Search for the cell housing the specified text and yield its (x, y) center coordinate. 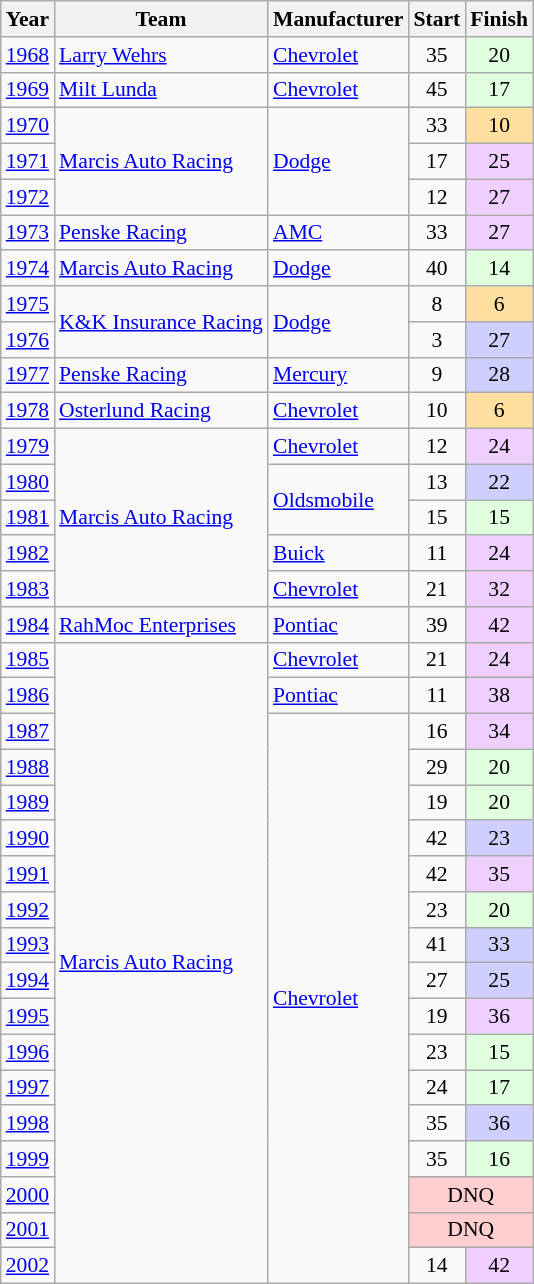
1975 (28, 304)
Buick (338, 554)
1969 (28, 90)
1999 (28, 1159)
8 (436, 304)
32 (499, 589)
2001 (28, 1230)
1982 (28, 554)
40 (436, 269)
1978 (28, 411)
1989 (28, 803)
1994 (28, 981)
1988 (28, 767)
Finish (499, 19)
1983 (28, 589)
Start (436, 19)
22 (499, 482)
1987 (28, 732)
1970 (28, 126)
AMC (338, 233)
1991 (28, 874)
Mercury (338, 375)
Year (28, 19)
41 (436, 945)
3 (436, 340)
K&K Insurance Racing (161, 322)
Oldsmobile (338, 500)
39 (436, 625)
2000 (28, 1195)
1990 (28, 839)
1981 (28, 518)
1998 (28, 1124)
1973 (28, 233)
38 (499, 696)
45 (436, 90)
Osterlund Racing (161, 411)
13 (436, 482)
1977 (28, 375)
1992 (28, 910)
1993 (28, 945)
1976 (28, 340)
1980 (28, 482)
1968 (28, 55)
1996 (28, 1052)
1986 (28, 696)
1984 (28, 625)
1972 (28, 197)
9 (436, 375)
RahMoc Enterprises (161, 625)
1974 (28, 269)
29 (436, 767)
34 (499, 732)
Milt Lunda (161, 90)
Manufacturer (338, 19)
1985 (28, 660)
1979 (28, 447)
1995 (28, 1017)
2002 (28, 1266)
1971 (28, 162)
Larry Wehrs (161, 55)
1997 (28, 1088)
28 (499, 375)
Team (161, 19)
